Identify which cell holds the provided text, then report its (X, Y) central coordinate. 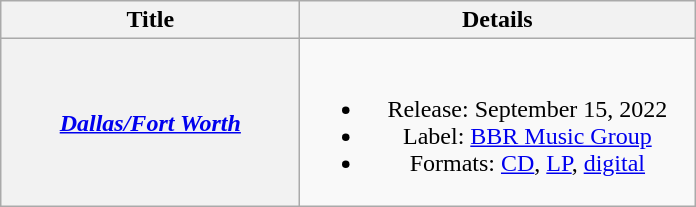
Release: September 15, 2022Label: BBR Music GroupFormats: CD, LP, digital (498, 122)
Title (150, 20)
Details (498, 20)
Dallas/Fort Worth (150, 122)
